Detect which cell encompasses the target text, then output its [x, y] center coordinate. 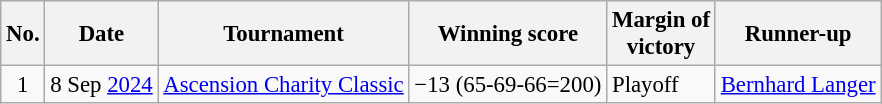
Playoff [662, 85]
Winning score [508, 34]
Bernhard Langer [798, 85]
Runner-up [798, 34]
Tournament [284, 34]
1 [23, 85]
Margin ofvictory [662, 34]
Ascension Charity Classic [284, 85]
No. [23, 34]
8 Sep 2024 [102, 85]
Date [102, 34]
−13 (65-69-66=200) [508, 85]
